Detect which cell encompasses the target text, then output its (X, Y) center coordinate. 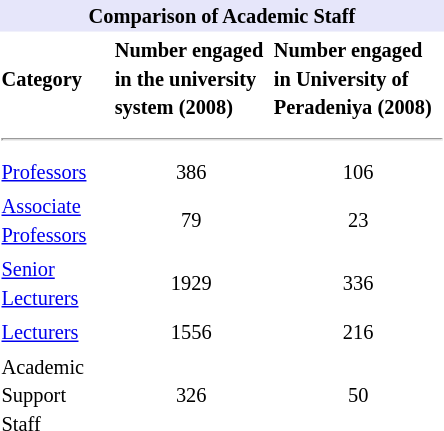
106 (358, 172)
1556 (191, 332)
1929 (191, 283)
Category (55, 80)
79 (191, 220)
Lecturers (55, 332)
Associate Professors (55, 220)
Professors (55, 172)
336 (358, 283)
Senior Lecturers (55, 283)
386 (191, 172)
Number engaged in University of Peradeniya (2008) (358, 80)
Number engaged in the university system (2008) (191, 80)
Comparison of Academic Staff (222, 16)
216 (358, 332)
23 (358, 220)
